Identify which cell holds the provided text, then report its [x, y] central coordinate. 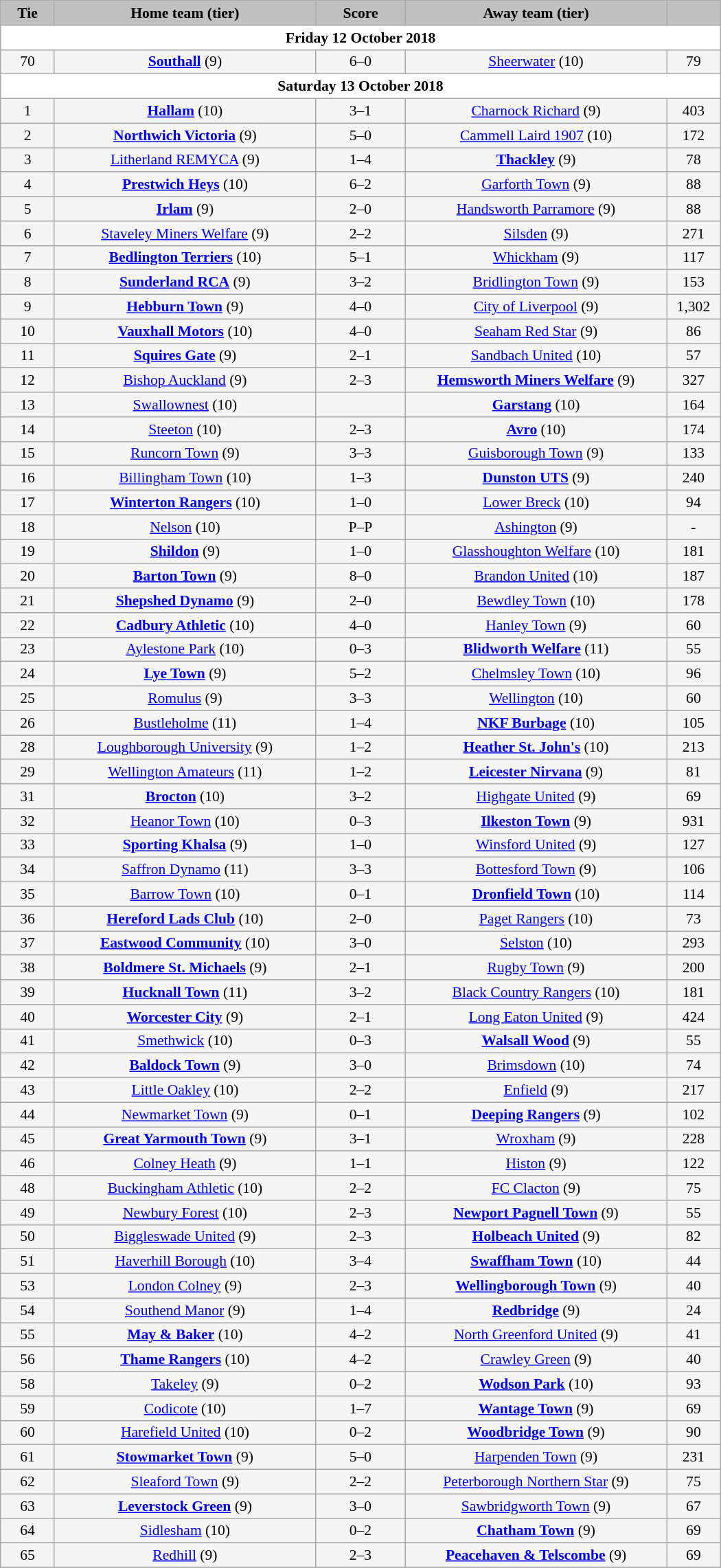
34 [27, 870]
Wellingborough Town (9) [536, 1286]
8 [27, 282]
32 [27, 821]
50 [27, 1237]
Ilkeston Town (9) [536, 821]
Brocton (10) [185, 796]
Sleaford Town (9) [185, 1482]
16 [27, 478]
117 [694, 258]
Bewdley Town (10) [536, 601]
42 [27, 1066]
Enfield (9) [536, 1090]
Heanor Town (10) [185, 821]
172 [694, 135]
Deeping Rangers (9) [536, 1115]
Little Oakley (10) [185, 1090]
79 [694, 62]
Chatham Town (9) [536, 1531]
Holbeach United (9) [536, 1237]
City of Liverpool (9) [536, 307]
1–1 [360, 1164]
1–3 [360, 478]
Winsford United (9) [536, 845]
Leicester Nirvana (9) [536, 772]
Newport Pagnell Town (9) [536, 1213]
Blidworth Welfare (11) [536, 649]
Bottesford Town (9) [536, 870]
Biggleswade United (9) [185, 1237]
213 [694, 748]
Shepshed Dynamo (9) [185, 601]
Garforth Town (9) [536, 185]
81 [694, 772]
Peterborough Northern Star (9) [536, 1482]
Home team (tier) [185, 13]
25 [27, 699]
Charnock Richard (9) [536, 111]
8–0 [360, 576]
Sheerwater (10) [536, 62]
Silsden (9) [536, 234]
Baldock Town (9) [185, 1066]
Sunderland RCA (9) [185, 282]
164 [694, 405]
94 [694, 503]
Litherland REMYCA (9) [185, 160]
Eastwood Community (10) [185, 943]
Dronfield Town (10) [536, 895]
FC Clacton (9) [536, 1188]
Chelmsley Town (10) [536, 674]
114 [694, 895]
Nelson (10) [185, 527]
54 [27, 1310]
38 [27, 968]
Squires Gate (9) [185, 356]
Brimsdown (10) [536, 1066]
5–2 [360, 674]
Buckingham Athletic (10) [185, 1188]
Great Yarmouth Town (9) [185, 1139]
1,302 [694, 307]
102 [694, 1115]
13 [27, 405]
153 [694, 282]
Worcester City (9) [185, 1017]
70 [27, 62]
327 [694, 381]
North Greenford United (9) [536, 1335]
Away team (tier) [536, 13]
Irlam (9) [185, 209]
217 [694, 1090]
Newbury Forest (10) [185, 1213]
58 [27, 1384]
Tie [27, 13]
Cammell Laird 1907 (10) [536, 135]
Billingham Town (10) [185, 478]
Seaham Red Star (9) [536, 331]
86 [694, 331]
Barton Town (9) [185, 576]
4 [27, 185]
12 [27, 381]
133 [694, 453]
Romulus (9) [185, 699]
Black Country Rangers (10) [536, 992]
Thackley (9) [536, 160]
106 [694, 870]
424 [694, 1017]
Glasshoughton Welfare (10) [536, 552]
Woodbridge Town (9) [536, 1433]
Saturday 13 October 2018 [360, 87]
53 [27, 1286]
1 [27, 111]
59 [27, 1409]
Southend Manor (9) [185, 1310]
Long Eaton United (9) [536, 1017]
74 [694, 1066]
Southall (9) [185, 62]
Steeton (10) [185, 429]
Swaffham Town (10) [536, 1262]
43 [27, 1090]
Loughborough University (9) [185, 748]
Dunston UTS (9) [536, 478]
26 [27, 723]
22 [27, 625]
39 [27, 992]
Hereford Lads Club (10) [185, 919]
Selston (10) [536, 943]
Boldmere St. Michaels (9) [185, 968]
19 [27, 552]
Haverhill Borough (10) [185, 1262]
49 [27, 1213]
3–4 [360, 1262]
15 [27, 453]
Brandon United (10) [536, 576]
78 [694, 160]
122 [694, 1164]
18 [27, 527]
403 [694, 111]
Harpenden Town (9) [536, 1457]
Vauxhall Motors (10) [185, 331]
96 [694, 674]
6 [27, 234]
23 [27, 649]
Wroxham (9) [536, 1139]
62 [27, 1482]
P–P [360, 527]
Sandbach United (10) [536, 356]
931 [694, 821]
Lower Breck (10) [536, 503]
Cadbury Athletic (10) [185, 625]
Lye Town (9) [185, 674]
Prestwich Heys (10) [185, 185]
Bedlington Terriers (10) [185, 258]
Score [360, 13]
67 [694, 1506]
45 [27, 1139]
51 [27, 1262]
293 [694, 943]
35 [27, 895]
Northwich Victoria (9) [185, 135]
Bustleholme (11) [185, 723]
82 [694, 1237]
Friday 12 October 2018 [360, 38]
Takeley (9) [185, 1384]
Rugby Town (9) [536, 968]
Winterton Rangers (10) [185, 503]
187 [694, 576]
48 [27, 1188]
Highgate United (9) [536, 796]
Thame Rangers (10) [185, 1360]
Sporting Khalsa (9) [185, 845]
36 [27, 919]
Staveley Miners Welfare (9) [185, 234]
37 [27, 943]
Hebburn Town (9) [185, 307]
London Colney (9) [185, 1286]
2 [27, 135]
174 [694, 429]
Aylestone Park (10) [185, 649]
56 [27, 1360]
Sidlesham (10) [185, 1531]
Paget Rangers (10) [536, 919]
Swallownest (10) [185, 405]
Stowmarket Town (9) [185, 1457]
6–0 [360, 62]
10 [27, 331]
178 [694, 601]
1–7 [360, 1409]
127 [694, 845]
65 [27, 1556]
Barrow Town (10) [185, 895]
Smethwick (10) [185, 1041]
7 [27, 258]
Wodson Park (10) [536, 1384]
17 [27, 503]
Wantage Town (9) [536, 1409]
73 [694, 919]
Colney Heath (9) [185, 1164]
Saffron Dynamo (11) [185, 870]
Sawbridgworth Town (9) [536, 1506]
Shildon (9) [185, 552]
Bishop Auckland (9) [185, 381]
5–1 [360, 258]
Whickham (9) [536, 258]
46 [27, 1164]
200 [694, 968]
NKF Burbage (10) [536, 723]
5 [27, 209]
31 [27, 796]
231 [694, 1457]
Histon (9) [536, 1164]
Hucknall Town (11) [185, 992]
21 [27, 601]
240 [694, 478]
63 [27, 1506]
228 [694, 1139]
Garstang (10) [536, 405]
Runcorn Town (9) [185, 453]
64 [27, 1531]
Bridlington Town (9) [536, 282]
Guisborough Town (9) [536, 453]
Walsall Wood (9) [536, 1041]
Hallam (10) [185, 111]
3 [27, 160]
Newmarket Town (9) [185, 1115]
Hemsworth Miners Welfare (9) [536, 381]
14 [27, 429]
9 [27, 307]
Ashington (9) [536, 527]
33 [27, 845]
May & Baker (10) [185, 1335]
Leverstock Green (9) [185, 1506]
Wellington Amateurs (11) [185, 772]
Redhill (9) [185, 1556]
29 [27, 772]
Peacehaven & Telscombe (9) [536, 1556]
28 [27, 748]
Hanley Town (9) [536, 625]
Heather St. John's (10) [536, 748]
Handsworth Parramore (9) [536, 209]
57 [694, 356]
90 [694, 1433]
271 [694, 234]
Crawley Green (9) [536, 1360]
Harefield United (10) [185, 1433]
61 [27, 1457]
Redbridge (9) [536, 1310]
93 [694, 1384]
Avro (10) [536, 429]
6–2 [360, 185]
Wellington (10) [536, 699]
Codicote (10) [185, 1409]
- [694, 527]
105 [694, 723]
20 [27, 576]
11 [27, 356]
